Search for the cell housing the specified text and yield its (X, Y) center coordinate. 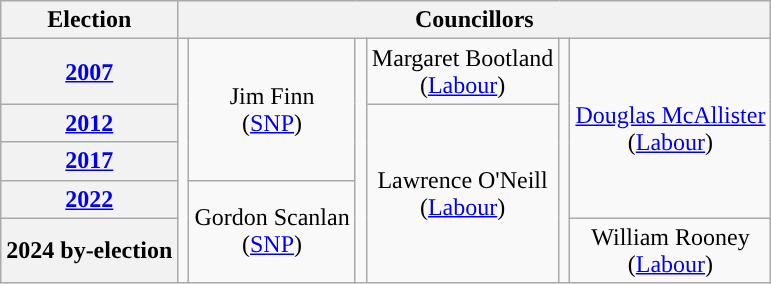
Councillors (474, 20)
Lawrence O'Neill(Labour) (462, 194)
Douglas McAllister(Labour) (670, 128)
2012 (90, 123)
2024 by-election (90, 250)
William Rooney (Labour) (670, 250)
2022 (90, 199)
Jim Finn(SNP) (272, 110)
2017 (90, 161)
Gordon Scanlan(SNP) (272, 232)
Election (90, 20)
2007 (90, 72)
Margaret Bootland(Labour) (462, 72)
